Pinpoint the cell where the given text exists, returning its [X, Y] midpoint coordinate. 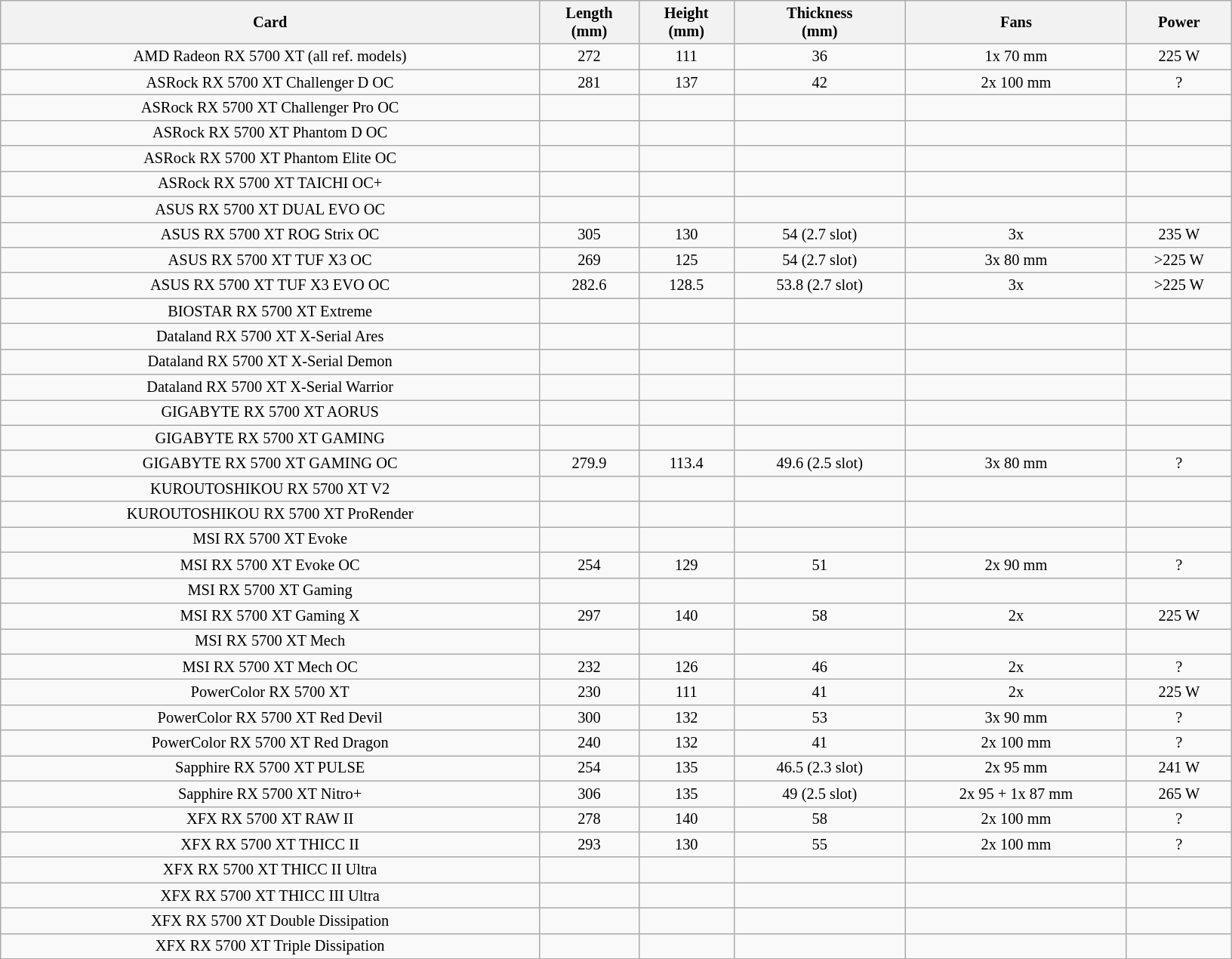
ASRock RX 5700 XT Challenger D OC [270, 82]
269 [590, 260]
Card [270, 22]
53 [820, 717]
51 [820, 565]
300 [590, 717]
Sapphire RX 5700 XT PULSE [270, 768]
XFX RX 5700 XT THICC II Ultra [270, 870]
GIGABYTE RX 5700 XT GAMING [270, 438]
ASUS RX 5700 XT DUAL EVO OC [270, 209]
55 [820, 844]
MSI RX 5700 XT Gaming X [270, 615]
XFX RX 5700 XT RAW II [270, 819]
KUROUTOSHIKOU RX 5700 XT V2 [270, 489]
PowerColor RX 5700 XT Red Devil [270, 717]
2x 95 mm [1016, 768]
XFX RX 5700 XT Triple Dissipation [270, 946]
46 [820, 667]
128.5 [686, 285]
232 [590, 667]
297 [590, 615]
126 [686, 667]
AMD Radeon RX 5700 XT (all ref. models) [270, 57]
Dataland RX 5700 XT X-Serial Ares [270, 336]
ASUS RX 5700 XT TUF X3 EVO OC [270, 285]
235 W [1179, 235]
MSI RX 5700 XT Evoke [270, 539]
1x 70 mm [1016, 57]
Height(mm) [686, 22]
MSI RX 5700 XT Mech [270, 641]
XFX RX 5700 XT THICC II [270, 844]
PowerColor RX 5700 XT [270, 692]
46.5 (2.3 slot) [820, 768]
XFX RX 5700 XT THICC III Ultra [270, 896]
113.4 [686, 463]
241 W [1179, 768]
Power [1179, 22]
Thickness(mm) [820, 22]
MSI RX 5700 XT Gaming [270, 591]
306 [590, 794]
272 [590, 57]
265 W [1179, 794]
278 [590, 819]
2x 95 + 1x 87 mm [1016, 794]
Dataland RX 5700 XT X-Serial Demon [270, 362]
PowerColor RX 5700 XT Red Dragon [270, 743]
Dataland RX 5700 XT X-Serial Warrior [270, 387]
281 [590, 82]
3x 90 mm [1016, 717]
GIGABYTE RX 5700 XT GAMING OC [270, 463]
42 [820, 82]
240 [590, 743]
53.8 (2.7 slot) [820, 285]
ASUS RX 5700 XT ROG Strix OC [270, 235]
230 [590, 692]
279.9 [590, 463]
2x 90 mm [1016, 565]
ASRock RX 5700 XT Challenger Pro OC [270, 107]
282.6 [590, 285]
49 (2.5 slot) [820, 794]
125 [686, 260]
XFX RX 5700 XT Double Dissipation [270, 920]
ASRock RX 5700 XT TAICHI OC+ [270, 183]
GIGABYTE RX 5700 XT AORUS [270, 412]
KUROUTOSHIKOU RX 5700 XT ProRender [270, 514]
Sapphire RX 5700 XT Nitro+ [270, 794]
Fans [1016, 22]
305 [590, 235]
MSI RX 5700 XT Mech OC [270, 667]
137 [686, 82]
BIOSTAR RX 5700 XT Extreme [270, 311]
Length(mm) [590, 22]
49.6 (2.5 slot) [820, 463]
ASRock RX 5700 XT Phantom D OC [270, 133]
MSI RX 5700 XT Evoke OC [270, 565]
36 [820, 57]
129 [686, 565]
ASUS RX 5700 XT TUF X3 OC [270, 260]
ASRock RX 5700 XT Phantom Elite OC [270, 159]
293 [590, 844]
